From the cell containing the given text, extract its center point as (X, Y) coordinate. 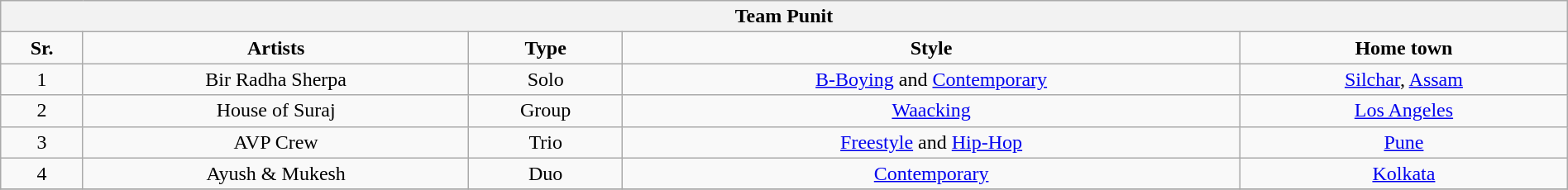
Sr. (42, 48)
4 (42, 173)
Kolkata (1404, 173)
Team Punit (784, 17)
Style (931, 48)
Pune (1404, 142)
Freestyle and Hip-Hop (931, 142)
House of Suraj (275, 111)
3 (42, 142)
1 (42, 79)
Bir Radha Sherpa (275, 79)
2 (42, 111)
Solo (546, 79)
Waacking (931, 111)
Duo (546, 173)
AVP Crew (275, 142)
Contemporary (931, 173)
Artists (275, 48)
Type (546, 48)
Trio (546, 142)
Home town (1404, 48)
Los Angeles (1404, 111)
Ayush & Mukesh (275, 173)
Silchar, Assam (1404, 79)
Group (546, 111)
B-Boying and Contemporary (931, 79)
